Search for the cell housing the specified text and yield its [X, Y] center coordinate. 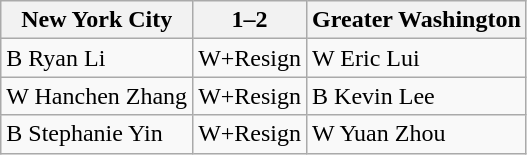
New York City [97, 20]
B Stephanie Yin [97, 134]
B Ryan Li [97, 58]
W Hanchen Zhang [97, 96]
B Kevin Lee [417, 96]
1–2 [250, 20]
W Yuan Zhou [417, 134]
Greater Washington [417, 20]
W Eric Lui [417, 58]
